From the cell containing the given text, extract its center point as (X, Y) coordinate. 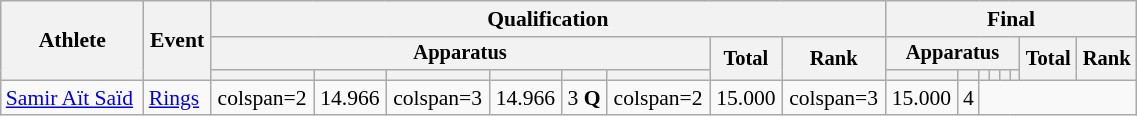
Rings (178, 98)
Final (1011, 19)
Athlete (72, 40)
4 (969, 98)
3 Q (584, 98)
Qualification (548, 19)
Event (178, 40)
Samir Aït Saïd (72, 98)
